Return the [X, Y] coordinate for the center point of the cell that contains the specified text.  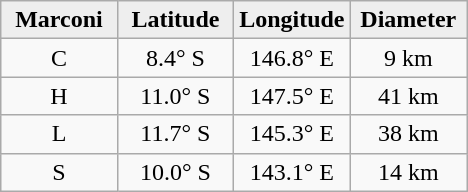
S [59, 172]
11.0° S [175, 96]
147.5° E [292, 96]
Latitude [175, 20]
11.7° S [175, 134]
38 km [408, 134]
Marconi [59, 20]
14 km [408, 172]
8.4° S [175, 58]
Diameter [408, 20]
143.1° E [292, 172]
41 km [408, 96]
145.3° E [292, 134]
146.8° E [292, 58]
10.0° S [175, 172]
H [59, 96]
L [59, 134]
C [59, 58]
9 km [408, 58]
Longitude [292, 20]
